Locate the cell with the specified text and output its [X, Y] center coordinate. 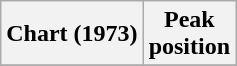
Chart (1973) [72, 34]
Peakposition [189, 34]
